Output the [X, Y] coordinate of the center of the cell containing the given text.  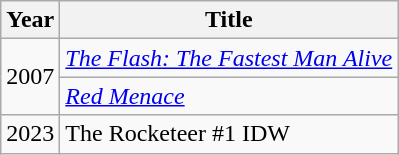
2023 [30, 134]
2007 [30, 77]
Title [229, 20]
Year [30, 20]
The Rocketeer #1 IDW [229, 134]
The Flash: The Fastest Man Alive [229, 58]
Red Menace [229, 96]
